Output the (X, Y) coordinate of the center of the cell containing the given text.  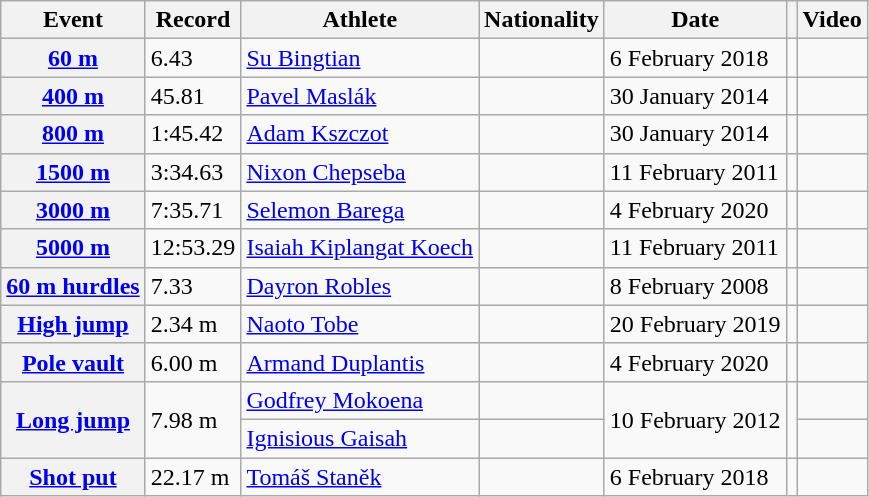
Tomáš Staněk (360, 477)
6.43 (193, 58)
Shot put (73, 477)
Su Bingtian (360, 58)
Armand Duplantis (360, 362)
3:34.63 (193, 172)
1500 m (73, 172)
22.17 m (193, 477)
45.81 (193, 96)
7.33 (193, 286)
Long jump (73, 419)
Record (193, 20)
Naoto Tobe (360, 324)
Isaiah Kiplangat Koech (360, 248)
7:35.71 (193, 210)
Athlete (360, 20)
Pole vault (73, 362)
60 m hurdles (73, 286)
12:53.29 (193, 248)
800 m (73, 134)
20 February 2019 (695, 324)
Pavel Maslák (360, 96)
1:45.42 (193, 134)
60 m (73, 58)
Adam Kszczot (360, 134)
Date (695, 20)
Nationality (542, 20)
6.00 m (193, 362)
2.34 m (193, 324)
Godfrey Mokoena (360, 400)
3000 m (73, 210)
5000 m (73, 248)
Nixon Chepseba (360, 172)
Video (832, 20)
8 February 2008 (695, 286)
7.98 m (193, 419)
Ignisious Gaisah (360, 438)
Event (73, 20)
Dayron Robles (360, 286)
Selemon Barega (360, 210)
High jump (73, 324)
400 m (73, 96)
10 February 2012 (695, 419)
